Return the (X, Y) coordinate for the center point of the cell that contains the specified text.  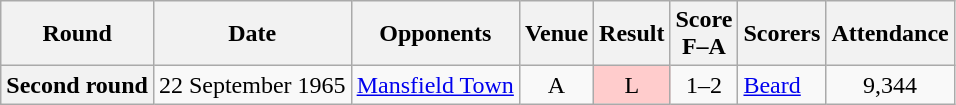
ScoreF–A (704, 34)
Venue (556, 34)
Attendance (890, 34)
Result (632, 34)
22 September 1965 (252, 85)
Date (252, 34)
Round (78, 34)
Scorers (782, 34)
9,344 (890, 85)
A (556, 85)
Beard (782, 85)
Opponents (435, 34)
Second round (78, 85)
Mansfield Town (435, 85)
L (632, 85)
1–2 (704, 85)
